Locate the cell with the specified text and output its [x, y] center coordinate. 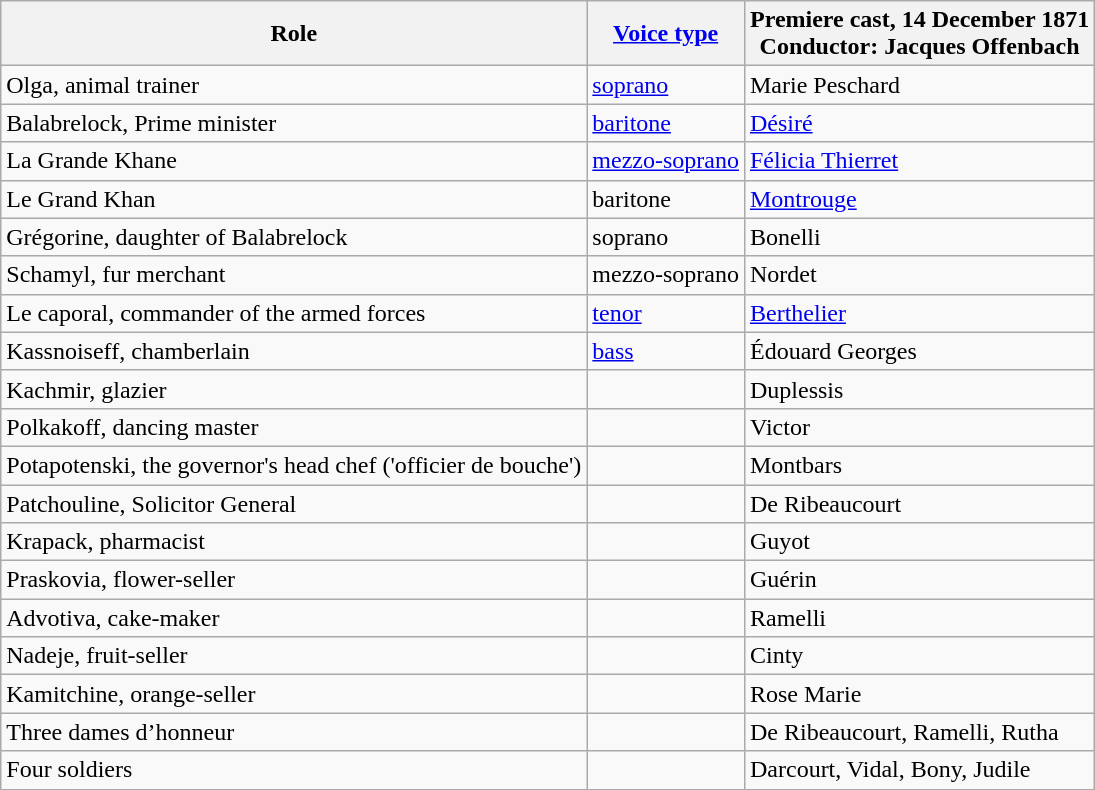
Advotiva, cake-maker [294, 618]
Schamyl, fur merchant [294, 275]
Cinty [919, 656]
Patchouline, Solicitor General [294, 503]
Nordet [919, 275]
De Ribeaucourt, Ramelli, Rutha [919, 732]
Le Grand Khan [294, 199]
Four soldiers [294, 770]
Premiere cast, 14 December 1871Conductor: Jacques Offenbach [919, 34]
Duplessis [919, 389]
Bonelli [919, 237]
Rose Marie [919, 694]
Kamitchine, orange-seller [294, 694]
Grégorine, daughter of Balabrelock [294, 237]
Potapotenski, the governor's head chef ('officier de bouche') [294, 465]
Édouard Georges [919, 351]
Berthelier [919, 313]
Le caporal, commander of the armed forces [294, 313]
Montbars [919, 465]
Polkakoff, dancing master [294, 427]
La Grande Khane [294, 161]
tenor [666, 313]
Praskovia, flower-seller [294, 580]
Victor [919, 427]
Darcourt, Vidal, Bony, Judile [919, 770]
Montrouge [919, 199]
Ramelli [919, 618]
De Ribeaucourt [919, 503]
Voice type [666, 34]
Marie Peschard [919, 85]
Role [294, 34]
Balabrelock, Prime minister [294, 123]
Guérin [919, 580]
bass [666, 351]
Félicia Thierret [919, 161]
Three dames d’honneur [294, 732]
Désiré [919, 123]
Krapack, pharmacist [294, 542]
Guyot [919, 542]
Kachmir, glazier [294, 389]
Olga, animal trainer [294, 85]
Nadeje, fruit-seller [294, 656]
Kassnoiseff, chamberlain [294, 351]
